Scan for the cell matching the given text and deliver its [X, Y] coordinate at center. 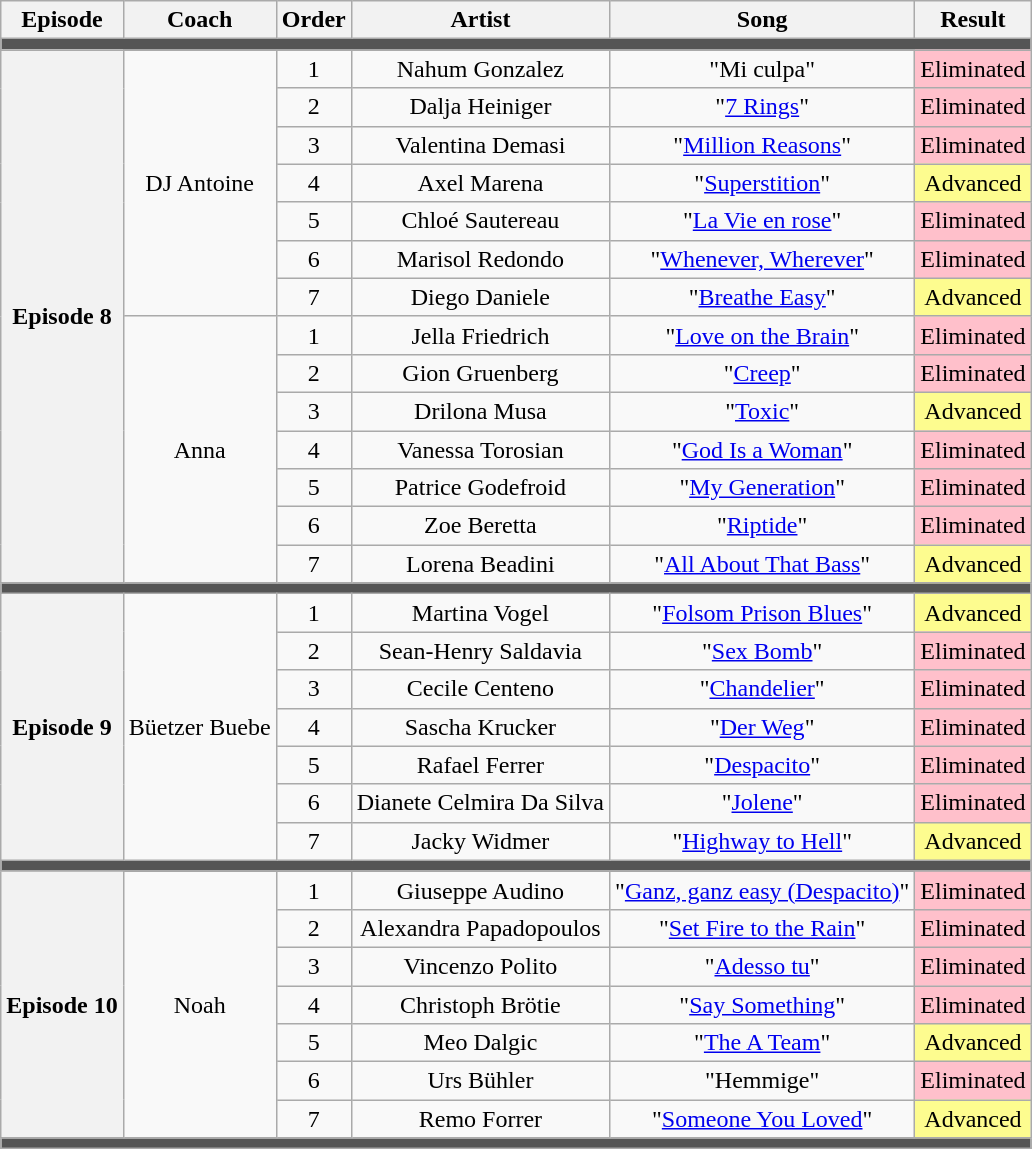
Result [973, 20]
Giuseppe Audino [480, 890]
"God Is a Woman" [762, 449]
Sascha Krucker [480, 727]
Axel Marena [480, 183]
Chloé Sautereau [480, 221]
Episode 10 [62, 1004]
"Adesso tu" [762, 966]
Martina Vogel [480, 613]
"Chandelier" [762, 689]
Cecile Centeno [480, 689]
"7 Rings" [762, 107]
"Million Reasons" [762, 145]
"My Generation" [762, 488]
"Creep" [762, 373]
Jacky Widmer [480, 841]
Valentina Demasi [480, 145]
Büetzer Buebe [200, 727]
Dalja Heiniger [480, 107]
Patrice Godefroid [480, 488]
Zoe Beretta [480, 526]
Diego Daniele [480, 297]
Episode 9 [62, 727]
"All About That Bass" [762, 564]
"Sex Bomb" [762, 651]
"Folsom Prison Blues" [762, 613]
"Highway to Hell" [762, 841]
Song [762, 20]
Episode [62, 20]
Order [314, 20]
"Mi culpa" [762, 69]
Rafael Ferrer [480, 765]
"The A Team" [762, 1043]
Vanessa Torosian [480, 449]
Sean-Henry Saldavia [480, 651]
Episode 8 [62, 316]
"Superstition" [762, 183]
Lorena Beadini [480, 564]
Urs Bühler [480, 1081]
"Hemmige" [762, 1081]
Vincenzo Polito [480, 966]
"Set Fire to the Rain" [762, 928]
Drilona Musa [480, 411]
"Ganz, ganz easy (Despacito)" [762, 890]
Noah [200, 1004]
Remo Forrer [480, 1119]
Anna [200, 449]
Nahum Gonzalez [480, 69]
Christoph Brötie [480, 1005]
"La Vie en rose" [762, 221]
"Someone You Loved" [762, 1119]
"Love on the Brain" [762, 335]
"Jolene" [762, 803]
"Breathe Easy" [762, 297]
"Say Something" [762, 1005]
"Despacito" [762, 765]
"Riptide" [762, 526]
"Whenever, Wherever" [762, 259]
Coach [200, 20]
Alexandra Papadopoulos [480, 928]
Gion Gruenberg [480, 373]
"Der Weg" [762, 727]
Dianete Celmira Da Silva [480, 803]
DJ Antoine [200, 183]
Marisol Redondo [480, 259]
Jella Friedrich [480, 335]
Meo Dalgic [480, 1043]
"Toxic" [762, 411]
Artist [480, 20]
